Locate the cell with the specified text and output its [X, Y] center coordinate. 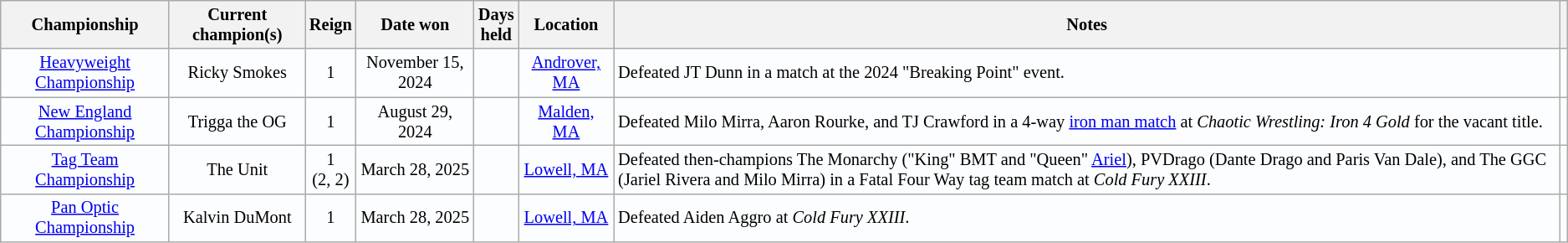
November 15, 2024 [415, 73]
New England Championship [85, 121]
Pan Optic Championship [85, 218]
Championship [85, 24]
Defeated Aiden Aggro at Cold Fury XXIII. [1087, 218]
Ricky Smokes [237, 73]
Notes [1087, 24]
The Unit [237, 169]
Current champion(s) [237, 24]
Date won [415, 24]
1(2, 2) [331, 169]
Heavyweight Championship [85, 73]
Reign [331, 24]
Defeated JT Dunn in a match at the 2024 "Breaking Point" event. [1087, 73]
Androver, MA [567, 73]
Defeated Milo Mirra, Aaron Rourke, and TJ Crawford in a 4-way iron man match at Chaotic Wrestling: Iron 4 Gold for the vacant title. [1087, 121]
Trigga the OG [237, 121]
Malden, MA [567, 121]
Kalvin DuMont [237, 218]
Daysheld [497, 24]
Location [567, 24]
Tag Team Championship [85, 169]
August 29, 2024 [415, 121]
